Provide the (X, Y) coordinate of the cell's center where the given text is located.  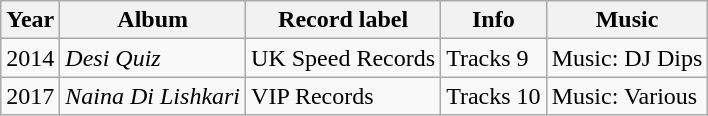
Music (627, 20)
Tracks 10 (494, 96)
Music: DJ Dips (627, 58)
Info (494, 20)
Desi Quiz (153, 58)
UK Speed Records (344, 58)
2017 (30, 96)
Tracks 9 (494, 58)
Album (153, 20)
2014 (30, 58)
Year (30, 20)
Music: Various (627, 96)
Naina Di Lishkari (153, 96)
Record label (344, 20)
VIP Records (344, 96)
